From the cell containing the given text, extract its center point as (x, y) coordinate. 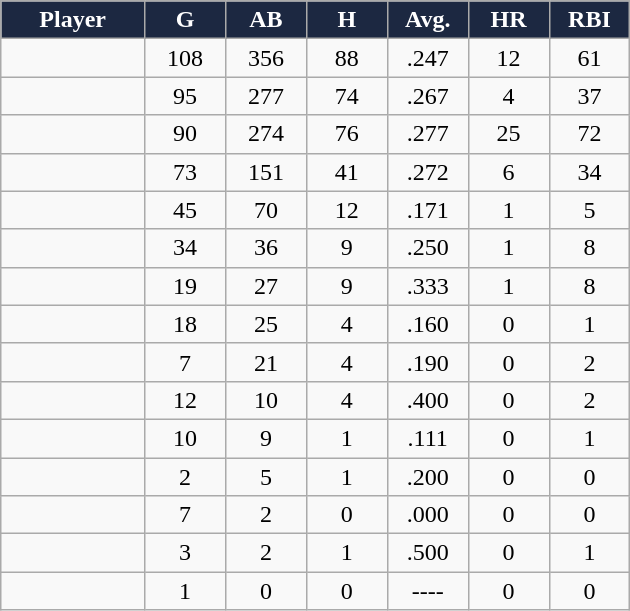
61 (590, 58)
RBI (590, 20)
.000 (428, 515)
36 (266, 248)
72 (590, 134)
G (186, 20)
88 (346, 58)
.190 (428, 362)
3 (186, 553)
.160 (428, 324)
277 (266, 96)
.272 (428, 172)
6 (508, 172)
76 (346, 134)
.400 (428, 400)
.500 (428, 553)
AB (266, 20)
HR (508, 20)
70 (266, 210)
H (346, 20)
74 (346, 96)
45 (186, 210)
.333 (428, 286)
90 (186, 134)
.277 (428, 134)
19 (186, 286)
Player (73, 20)
274 (266, 134)
Avg. (428, 20)
27 (266, 286)
356 (266, 58)
.111 (428, 438)
.247 (428, 58)
18 (186, 324)
21 (266, 362)
108 (186, 58)
.250 (428, 248)
95 (186, 96)
73 (186, 172)
41 (346, 172)
---- (428, 591)
.267 (428, 96)
.171 (428, 210)
37 (590, 96)
.200 (428, 477)
151 (266, 172)
